Locate the cell with the specified text and output its [x, y] center coordinate. 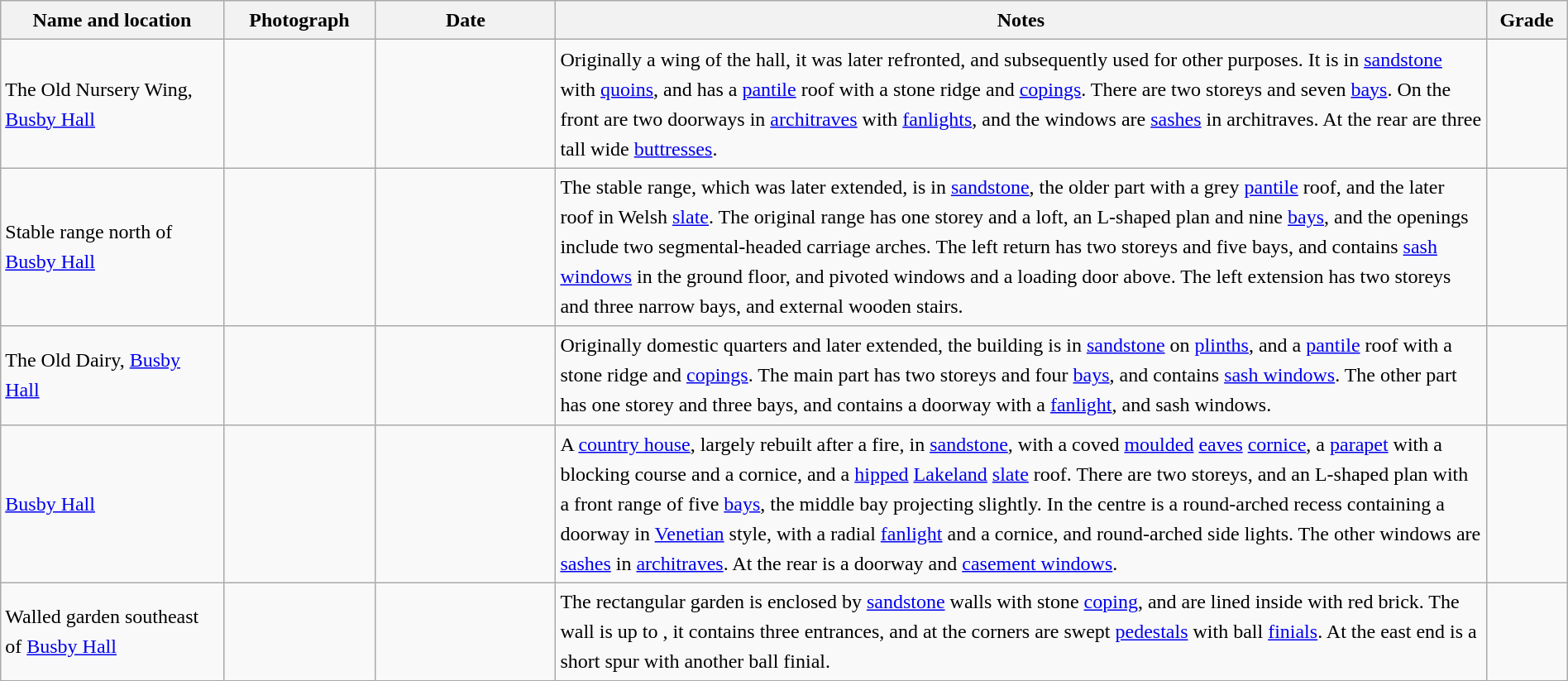
Grade [1527, 20]
The Old Nursery Wing, Busby Hall [112, 104]
Busby Hall [112, 503]
The Old Dairy, Busby Hall [112, 376]
Stable range north of Busby Hall [112, 247]
Photograph [299, 20]
Walled garden southeast of Busby Hall [112, 632]
Date [466, 20]
Notes [1021, 20]
Name and location [112, 20]
